Scan for the cell matching the given text and deliver its (X, Y) coordinate at center. 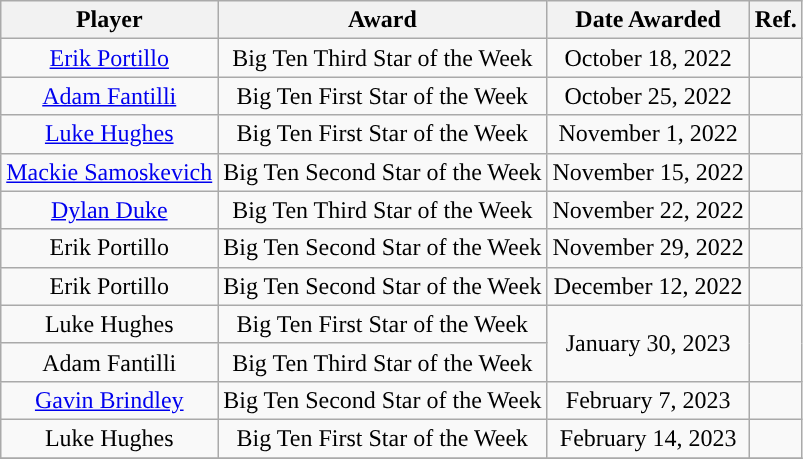
Gavin Brindley (110, 400)
February 14, 2023 (648, 438)
December 12, 2022 (648, 286)
Date Awarded (648, 20)
November 29, 2022 (648, 248)
November 1, 2022 (648, 134)
November 15, 2022 (648, 172)
October 25, 2022 (648, 96)
Player (110, 20)
October 18, 2022 (648, 58)
Mackie Samoskevich (110, 172)
Dylan Duke (110, 210)
Award (382, 20)
February 7, 2023 (648, 400)
January 30, 2023 (648, 343)
Ref. (776, 20)
November 22, 2022 (648, 210)
